Provide the [X, Y] coordinate of the cell's center where the given text is located.  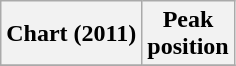
Peakposition [188, 34]
Chart (2011) [72, 34]
